Search for the cell housing the specified text and yield its [x, y] center coordinate. 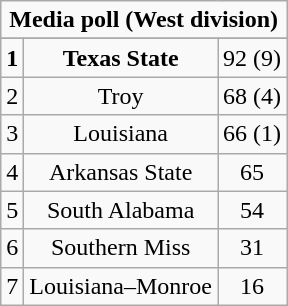
7 [12, 286]
Louisiana–Monroe [121, 286]
65 [252, 172]
3 [12, 134]
4 [12, 172]
Media poll (West division) [144, 20]
2 [12, 96]
Texas State [121, 58]
Arkansas State [121, 172]
Louisiana [121, 134]
1 [12, 58]
South Alabama [121, 210]
31 [252, 248]
Southern Miss [121, 248]
Troy [121, 96]
66 (1) [252, 134]
5 [12, 210]
68 (4) [252, 96]
6 [12, 248]
16 [252, 286]
92 (9) [252, 58]
54 [252, 210]
